Return [X, Y] of the center of cell containing provided text 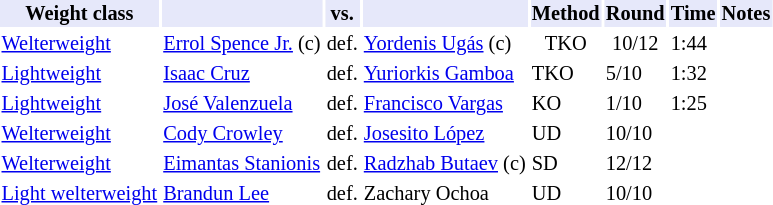
Eimantas Stanionis [242, 164]
Method [566, 14]
Weight class [80, 14]
Yordenis Ugás (c) [444, 44]
1:32 [693, 74]
10/10 [635, 134]
SD [566, 164]
10/12 [635, 44]
5/10 [635, 74]
Cody Crowley [242, 134]
1:25 [693, 104]
Josesito López [444, 134]
12/12 [635, 164]
Errol Spence Jr. (c) [242, 44]
Isaac Cruz [242, 74]
vs. [342, 14]
Round [635, 14]
Francisco Vargas [444, 104]
Notes [746, 14]
José Valenzuela [242, 104]
Yuriorkis Gamboa [444, 74]
Time [693, 14]
1:44 [693, 44]
KO [566, 104]
Radzhab Butaev (c) [444, 164]
1/10 [635, 104]
UD [566, 134]
